Search for the cell housing the specified text and yield its (X, Y) center coordinate. 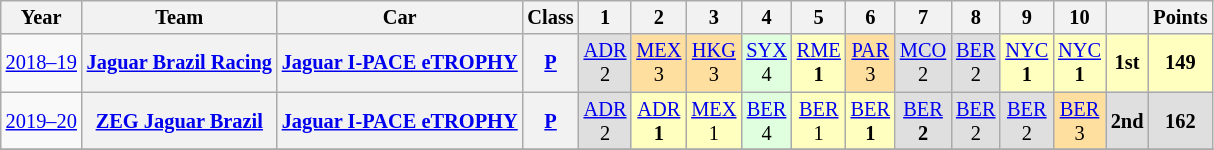
1 (606, 17)
1st (1128, 63)
3 (714, 17)
Class (551, 17)
2019–20 (42, 121)
6 (870, 17)
PAR3 (870, 63)
162 (1180, 121)
10 (1080, 17)
ADR1 (658, 121)
8 (976, 17)
Points (1180, 17)
Year (42, 17)
2018–19 (42, 63)
MEX1 (714, 121)
9 (1026, 17)
7 (923, 17)
RME1 (819, 63)
5 (819, 17)
Team (180, 17)
Car (400, 17)
MEX3 (658, 63)
ZEG Jaguar Brazil (180, 121)
2 (658, 17)
MCO2 (923, 63)
BER4 (766, 121)
149 (1180, 63)
2nd (1128, 121)
HKG3 (714, 63)
SYX4 (766, 63)
BER3 (1080, 121)
4 (766, 17)
Jaguar Brazil Racing (180, 63)
